For the text-containing cell, return its midpoint in [X, Y] coordinate format. 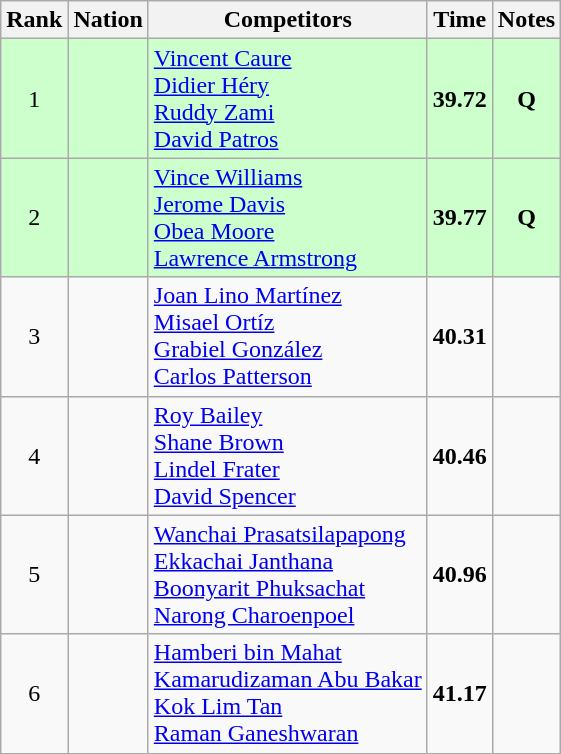
41.17 [460, 694]
Hamberi bin MahatKamarudizaman Abu BakarKok Lim TanRaman Ganeshwaran [288, 694]
39.77 [460, 218]
Vincent CaureDidier HéryRuddy ZamiDavid Patros [288, 98]
1 [34, 98]
Vince WilliamsJerome DavisObea MooreLawrence Armstrong [288, 218]
Wanchai PrasatsilapapongEkkachai JanthanaBoonyarit PhuksachatNarong Charoenpoel [288, 574]
Rank [34, 20]
2 [34, 218]
40.31 [460, 336]
Notes [526, 20]
39.72 [460, 98]
Competitors [288, 20]
Nation [108, 20]
Joan Lino MartínezMisael OrtízGrabiel GonzálezCarlos Patterson [288, 336]
4 [34, 456]
5 [34, 574]
40.46 [460, 456]
3 [34, 336]
6 [34, 694]
40.96 [460, 574]
Roy BaileyShane BrownLindel FraterDavid Spencer [288, 456]
Time [460, 20]
